Pinpoint the cell where the given text exists, returning its (X, Y) midpoint coordinate. 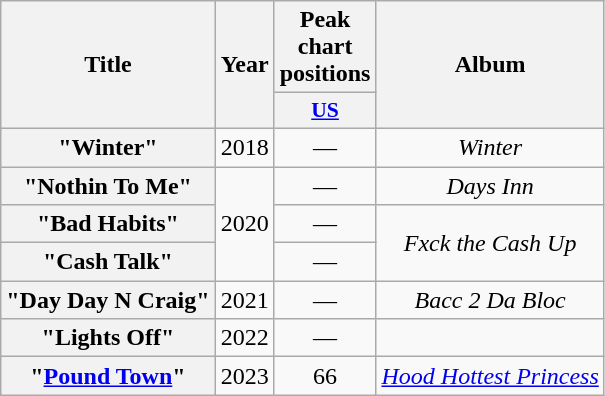
Peak chart positions (325, 47)
US (325, 111)
2018 (244, 147)
"Cash Talk" (108, 262)
Hood Hottest Princess (490, 376)
Days Inn (490, 185)
2020 (244, 223)
2022 (244, 338)
Year (244, 65)
2021 (244, 300)
"Day Day N Craig" (108, 300)
"Nothin To Me" (108, 185)
Bacc 2 Da Bloc (490, 300)
Fxck the Cash Up (490, 243)
Winter (490, 147)
"Pound Town" (108, 376)
Album (490, 65)
2023 (244, 376)
Title (108, 65)
"Bad Habits" (108, 224)
"Winter" (108, 147)
66 (325, 376)
"Lights Off" (108, 338)
